Determine the (x, y) coordinate at the center of the cell enclosing the given text.  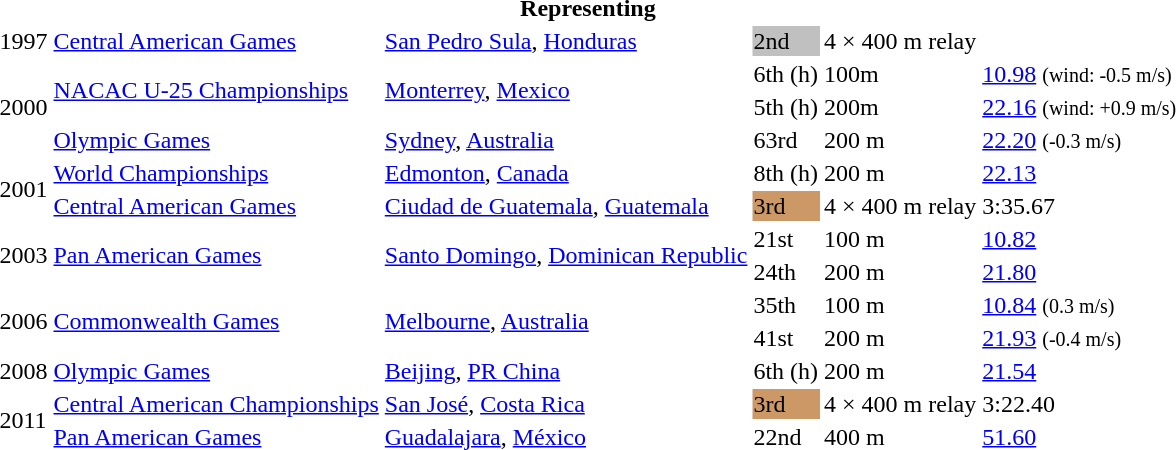
63rd (786, 140)
100m (900, 74)
Pan American Games (216, 256)
San José, Costa Rica (566, 404)
200m (900, 107)
35th (786, 305)
Edmonton, Canada (566, 173)
Beijing, PR China (566, 371)
Commonwealth Games (216, 322)
8th (h) (786, 173)
World Championships (216, 173)
San Pedro Sula, Honduras (566, 41)
41st (786, 338)
24th (786, 272)
Central American Championships (216, 404)
2nd (786, 41)
5th (h) (786, 107)
NACAC U-25 Championships (216, 90)
21st (786, 239)
Ciudad de Guatemala, Guatemala (566, 206)
Sydney, Australia (566, 140)
Santo Domingo, Dominican Republic (566, 256)
Melbourne, Australia (566, 322)
Monterrey, Mexico (566, 90)
